From the cell containing the given text, extract its center point as (X, Y) coordinate. 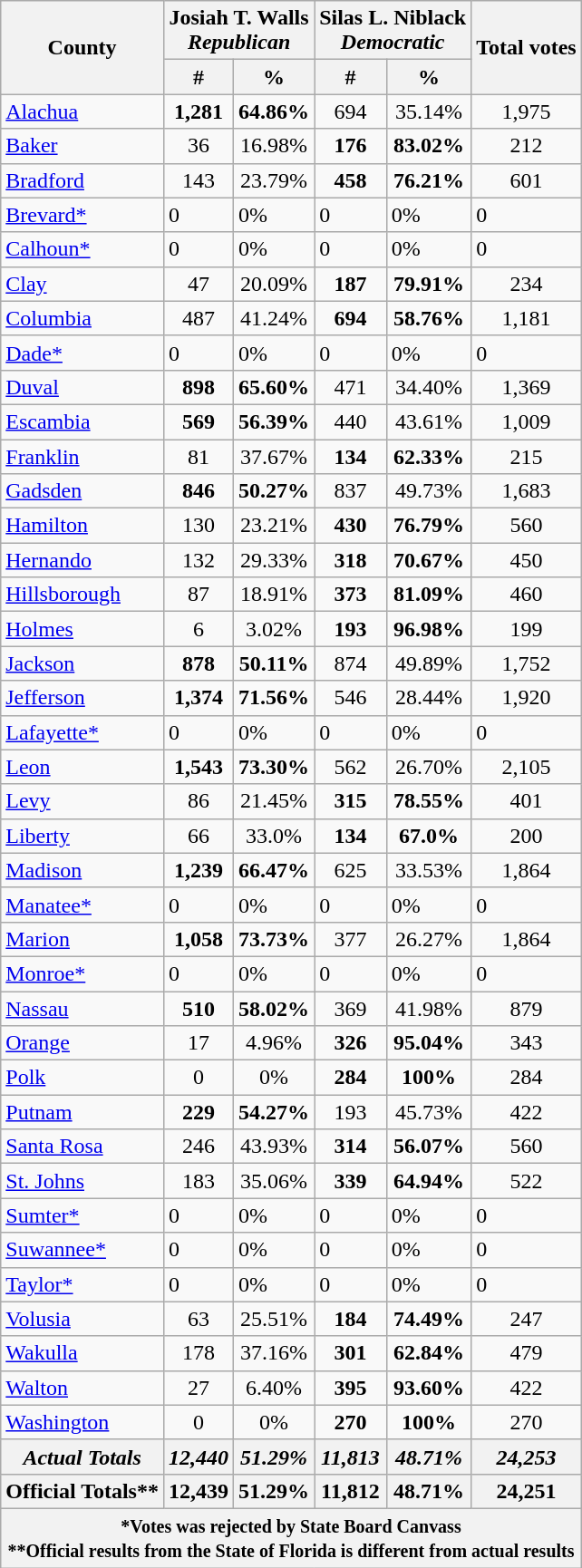
47 (198, 284)
1,683 (527, 491)
Escambia (82, 421)
Leon (82, 767)
81.09% (429, 595)
450 (527, 560)
62.84% (429, 1353)
28.44% (429, 698)
86 (198, 801)
23.79% (274, 180)
66 (198, 836)
1,281 (198, 111)
54.27% (274, 1112)
50.27% (274, 491)
460 (527, 595)
440 (351, 421)
625 (351, 870)
878 (198, 663)
Jefferson (82, 698)
66.47% (274, 870)
1,369 (527, 387)
479 (527, 1353)
1,543 (198, 767)
76.21% (429, 180)
20.09% (274, 284)
Orange (82, 1043)
Alachua (82, 111)
43.61% (429, 421)
26.70% (429, 767)
74.49% (429, 1319)
458 (351, 180)
Liberty (82, 836)
Polk (82, 1078)
1,374 (198, 698)
37.16% (274, 1353)
247 (527, 1319)
187 (351, 284)
26.27% (429, 939)
2,105 (527, 767)
16.98% (274, 146)
Clay (82, 284)
199 (527, 629)
49.73% (429, 491)
Brevard* (82, 215)
1,239 (198, 870)
23.21% (274, 526)
Nassau (82, 1009)
215 (527, 456)
33.53% (429, 870)
562 (351, 767)
56.39% (274, 421)
62.33% (429, 456)
65.60% (274, 387)
315 (351, 801)
546 (351, 698)
1,181 (527, 318)
183 (198, 1181)
96.98% (429, 629)
Santa Rosa (82, 1147)
56.07% (429, 1147)
Actual Totals (82, 1457)
Dade* (82, 353)
Bradford (82, 180)
64.86% (274, 111)
Monroe* (82, 973)
29.33% (274, 560)
25.51% (274, 1319)
401 (527, 801)
21.45% (274, 801)
71.56% (274, 698)
95.04% (429, 1043)
1,009 (527, 421)
6 (198, 629)
132 (198, 560)
11,813 (351, 1457)
83.02% (429, 146)
143 (198, 180)
510 (198, 1009)
Putnam (82, 1112)
County (82, 47)
76.79% (429, 526)
395 (351, 1388)
Gadsden (82, 491)
Official Totals** (82, 1491)
373 (351, 595)
*Votes was rejected by State Board Canvass **Official results from the State of Florida is different from actual results (291, 1537)
6.40% (274, 1388)
24,251 (527, 1491)
601 (527, 180)
50.11% (274, 663)
67.0% (429, 836)
1,058 (198, 939)
Hamilton (82, 526)
314 (351, 1147)
18.91% (274, 595)
12,440 (198, 1457)
Taylor* (82, 1284)
33.0% (274, 836)
Wakulla (82, 1353)
212 (527, 146)
Baker (82, 146)
64.94% (429, 1181)
43.93% (274, 1147)
73.30% (274, 767)
343 (527, 1043)
Suwannee* (82, 1250)
58.02% (274, 1009)
63 (198, 1319)
36 (198, 146)
Total votes (527, 47)
377 (351, 939)
93.60% (429, 1388)
430 (351, 526)
78.55% (429, 801)
Walton (82, 1388)
898 (198, 387)
234 (527, 284)
130 (198, 526)
Holmes (82, 629)
St. Johns (82, 1181)
318 (351, 560)
58.76% (429, 318)
Silas L. Niblack Democratic (393, 31)
874 (351, 663)
Franklin (82, 456)
879 (527, 1009)
326 (351, 1043)
229 (198, 1112)
37.67% (274, 456)
Hernando (82, 560)
41.98% (429, 1009)
34.40% (429, 387)
41.24% (274, 318)
178 (198, 1353)
4.96% (274, 1043)
Madison (82, 870)
Washington (82, 1422)
Hillsborough (82, 595)
35.06% (274, 1181)
846 (198, 491)
522 (527, 1181)
73.73% (274, 939)
184 (351, 1319)
200 (527, 836)
837 (351, 491)
569 (198, 421)
Columbia (82, 318)
1,752 (527, 663)
301 (351, 1353)
487 (198, 318)
24,253 (527, 1457)
27 (198, 1388)
81 (198, 456)
Lafayette* (82, 732)
45.73% (429, 1112)
Levy (82, 801)
Sumter* (82, 1215)
Jackson (82, 663)
369 (351, 1009)
12,439 (198, 1491)
87 (198, 595)
1,975 (527, 111)
176 (351, 146)
3.02% (274, 629)
471 (351, 387)
Marion (82, 939)
79.91% (429, 284)
17 (198, 1043)
246 (198, 1147)
339 (351, 1181)
70.67% (429, 560)
Josiah T. Walls Republican (238, 31)
Volusia (82, 1319)
Manatee* (82, 905)
49.89% (429, 663)
11,812 (351, 1491)
1,920 (527, 698)
35.14% (429, 111)
Duval (82, 387)
Calhoun* (82, 249)
